Pinpoint the cell where the given text exists, returning its [X, Y] midpoint coordinate. 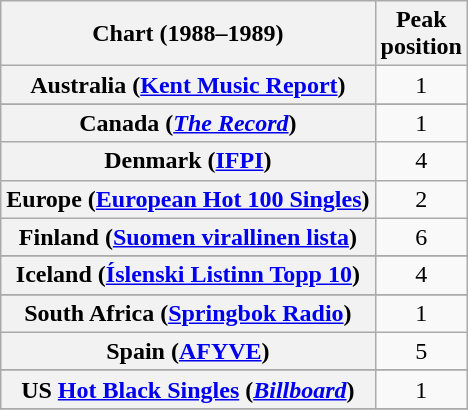
2 [421, 199]
6 [421, 237]
Chart (1988–1989) [188, 34]
Iceland (Íslenski Listinn Topp 10) [188, 275]
Canada (The Record) [188, 123]
Peakposition [421, 34]
US Hot Black Singles (Billboard) [188, 389]
Europe (European Hot 100 Singles) [188, 199]
Finland (Suomen virallinen lista) [188, 237]
5 [421, 351]
Australia (Kent Music Report) [188, 85]
South Africa (Springbok Radio) [188, 313]
Spain (AFYVE) [188, 351]
Denmark (IFPI) [188, 161]
